Capture the cell that displays the provided text and extract its [x, y] central coordinate. 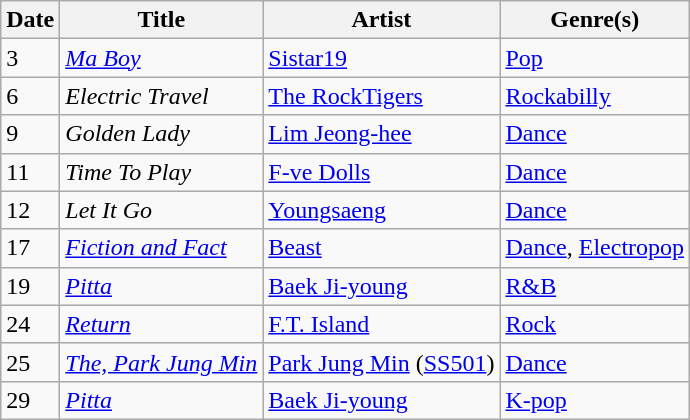
9 [30, 134]
Rock [595, 324]
Fiction and Fact [162, 248]
Rockabilly [595, 96]
Sistar19 [382, 58]
24 [30, 324]
Time To Play [162, 172]
29 [30, 400]
6 [30, 96]
Pop [595, 58]
25 [30, 362]
K-pop [595, 400]
19 [30, 286]
Beast [382, 248]
R&B [595, 286]
Park Jung Min (SS501) [382, 362]
11 [30, 172]
3 [30, 58]
Date [30, 20]
Return [162, 324]
Let It Go [162, 210]
Genre(s) [595, 20]
Golden Lady [162, 134]
The, Park Jung Min [162, 362]
17 [30, 248]
Lim Jeong-hee [382, 134]
Dance, Electropop [595, 248]
12 [30, 210]
Electric Travel [162, 96]
Title [162, 20]
Youngsaeng [382, 210]
The RockTigers [382, 96]
Ma Boy [162, 58]
Artist [382, 20]
F-ve Dolls [382, 172]
F.T. Island [382, 324]
